Return the [x, y] coordinate for the center point of the cell that contains the specified text.  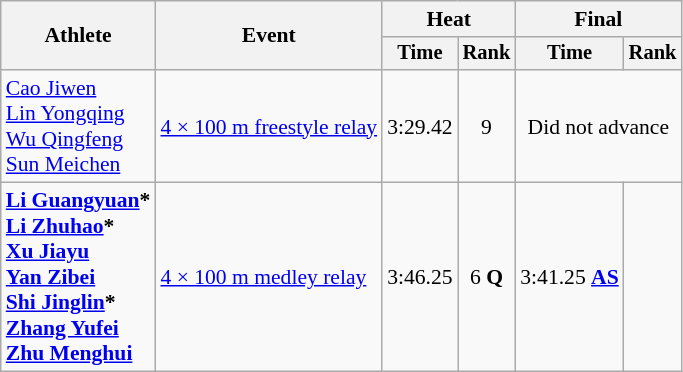
3:41.25 AS [569, 278]
Event [268, 36]
6 Q [487, 278]
3:46.25 [420, 278]
Athlete [78, 36]
Final [598, 19]
Li Guangyuan*Li Zhuhao*Xu JiayuYan ZibeiShi Jinglin*Zhang YufeiZhu Menghui [78, 278]
3:29.42 [420, 126]
4 × 100 m medley relay [268, 278]
9 [487, 126]
Heat [448, 19]
4 × 100 m freestyle relay [268, 126]
Cao JiwenLin YongqingWu QingfengSun Meichen [78, 126]
Did not advance [598, 126]
